Scan for the cell matching the given text and deliver its [x, y] coordinate at center. 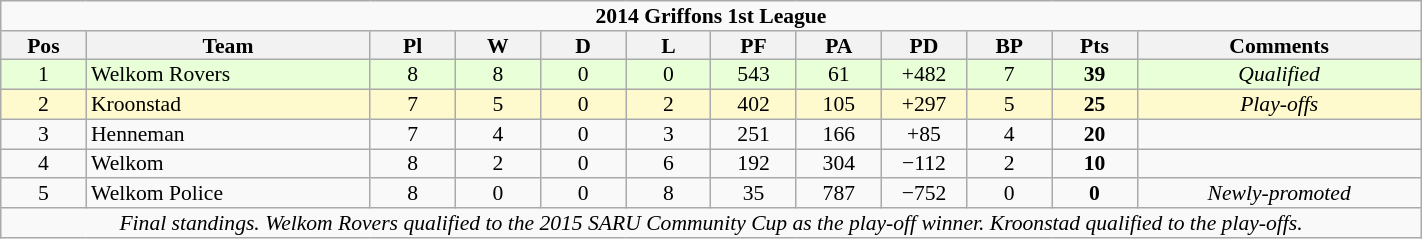
25 [1094, 105]
Final standings. Welkom Rovers qualified to the 2015 SARU Community Cup as the play-off winner. Kroonstad qualified to the play-offs. [711, 223]
251 [754, 134]
−112 [924, 164]
Kroonstad [228, 105]
D [584, 46]
Henneman [228, 134]
+482 [924, 75]
PD [924, 46]
402 [754, 105]
304 [838, 164]
6 [668, 164]
543 [754, 75]
166 [838, 134]
35 [754, 193]
105 [838, 105]
10 [1094, 164]
Play-offs [1279, 105]
Pos [44, 46]
Team [228, 46]
Pts [1094, 46]
Welkom Police [228, 193]
Welkom [228, 164]
−752 [924, 193]
+85 [924, 134]
L [668, 46]
1 [44, 75]
PF [754, 46]
192 [754, 164]
61 [838, 75]
39 [1094, 75]
787 [838, 193]
2014 Griffons 1st League [711, 16]
Comments [1279, 46]
Qualified [1279, 75]
Newly-promoted [1279, 193]
PA [838, 46]
W [498, 46]
20 [1094, 134]
BP [1010, 46]
Welkom Rovers [228, 75]
Pl [412, 46]
+297 [924, 105]
